Determine the (X, Y) coordinate at the center of the cell enclosing the given text.  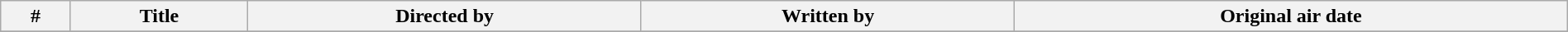
Original air date (1292, 16)
Written by (827, 16)
Directed by (445, 16)
# (36, 16)
Title (159, 16)
